For the text-containing cell, return its midpoint in [X, Y] coordinate format. 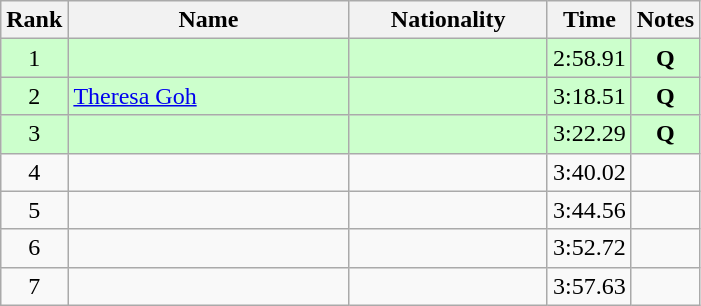
2:58.91 [589, 58]
3 [34, 134]
Theresa Goh [208, 96]
1 [34, 58]
4 [34, 172]
Rank [34, 20]
2 [34, 96]
3:40.02 [589, 172]
Nationality [448, 20]
3:52.72 [589, 248]
3:22.29 [589, 134]
3:18.51 [589, 96]
3:44.56 [589, 210]
5 [34, 210]
7 [34, 286]
Notes [665, 20]
Time [589, 20]
Name [208, 20]
3:57.63 [589, 286]
6 [34, 248]
